Detect which cell encompasses the target text, then output its [X, Y] center coordinate. 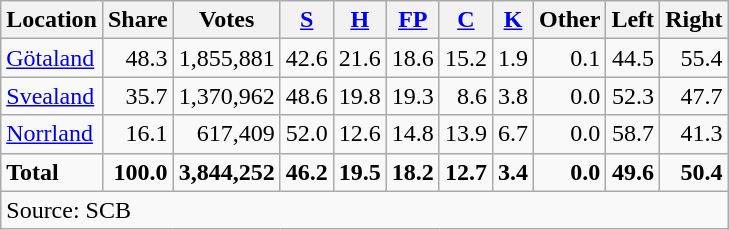
14.8 [412, 134]
19.3 [412, 96]
617,409 [226, 134]
52.3 [633, 96]
100.0 [138, 172]
Votes [226, 20]
46.2 [306, 172]
12.7 [466, 172]
21.6 [360, 58]
42.6 [306, 58]
Götaland [52, 58]
0.1 [570, 58]
Source: SCB [364, 210]
Total [52, 172]
35.7 [138, 96]
18.6 [412, 58]
S [306, 20]
3,844,252 [226, 172]
Svealand [52, 96]
19.5 [360, 172]
Location [52, 20]
3.8 [512, 96]
18.2 [412, 172]
15.2 [466, 58]
16.1 [138, 134]
Right [694, 20]
47.7 [694, 96]
44.5 [633, 58]
8.6 [466, 96]
13.9 [466, 134]
12.6 [360, 134]
1,370,962 [226, 96]
48.3 [138, 58]
H [360, 20]
C [466, 20]
48.6 [306, 96]
Other [570, 20]
6.7 [512, 134]
49.6 [633, 172]
52.0 [306, 134]
FP [412, 20]
Norrland [52, 134]
K [512, 20]
19.8 [360, 96]
1.9 [512, 58]
58.7 [633, 134]
1,855,881 [226, 58]
41.3 [694, 134]
50.4 [694, 172]
Left [633, 20]
Share [138, 20]
3.4 [512, 172]
55.4 [694, 58]
